Locate the cell with the specified text and output its [x, y] center coordinate. 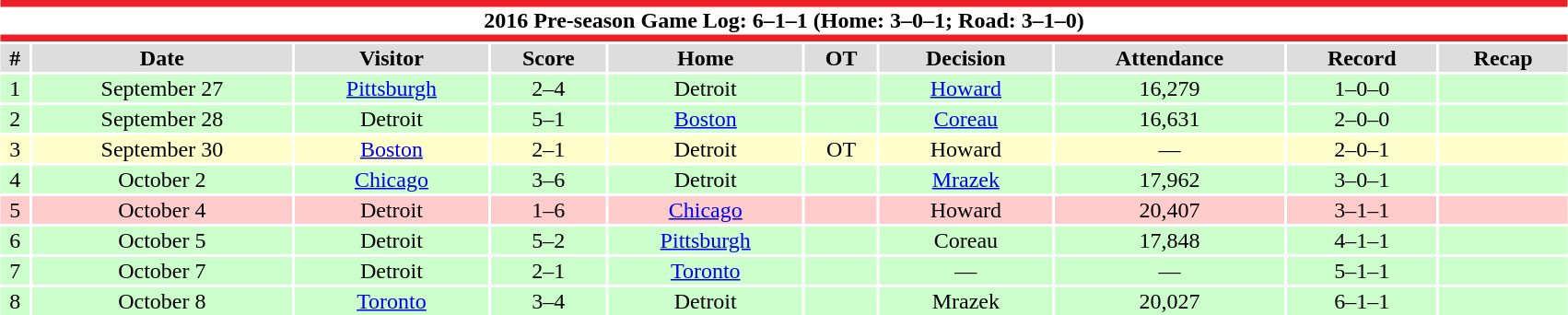
Visitor [392, 58]
1–6 [548, 210]
September 27 [162, 88]
4 [15, 180]
Recap [1504, 58]
Attendance [1170, 58]
1 [15, 88]
2–0–0 [1362, 119]
4–1–1 [1362, 240]
3–1–1 [1362, 210]
2016 Pre-season Game Log: 6–1–1 (Home: 3–0–1; Road: 3–1–0) [784, 20]
Record [1362, 58]
20,027 [1170, 301]
3 [15, 149]
October 4 [162, 210]
Home [706, 58]
October 5 [162, 240]
October 7 [162, 271]
3–6 [548, 180]
5–1 [548, 119]
Score [548, 58]
2–0–1 [1362, 149]
16,279 [1170, 88]
2 [15, 119]
September 30 [162, 149]
5–2 [548, 240]
3–4 [548, 301]
17,962 [1170, 180]
Decision [965, 58]
October 2 [162, 180]
16,631 [1170, 119]
8 [15, 301]
September 28 [162, 119]
5–1–1 [1362, 271]
6–1–1 [1362, 301]
20,407 [1170, 210]
7 [15, 271]
# [15, 58]
5 [15, 210]
17,848 [1170, 240]
3–0–1 [1362, 180]
October 8 [162, 301]
6 [15, 240]
Date [162, 58]
2–4 [548, 88]
1–0–0 [1362, 88]
